Capture the cell that displays the provided text and extract its [X, Y] central coordinate. 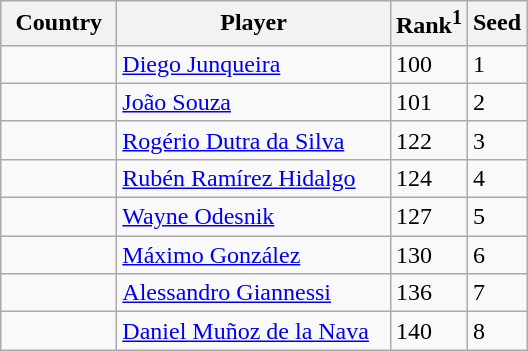
Diego Junqueira [254, 64]
Rubén Ramírez Hidalgo [254, 178]
136 [428, 293]
6 [496, 255]
Player [254, 24]
101 [428, 102]
1 [496, 64]
Rank1 [428, 24]
2 [496, 102]
Daniel Muñoz de la Nava [254, 331]
Máximo González [254, 255]
100 [428, 64]
Country [59, 24]
Alessandro Giannessi [254, 293]
3 [496, 140]
Seed [496, 24]
122 [428, 140]
140 [428, 331]
127 [428, 217]
Wayne Odesnik [254, 217]
124 [428, 178]
Rogério Dutra da Silva [254, 140]
João Souza [254, 102]
7 [496, 293]
4 [496, 178]
8 [496, 331]
130 [428, 255]
5 [496, 217]
